Determine the (X, Y) coordinate at the center of the cell enclosing the given text.  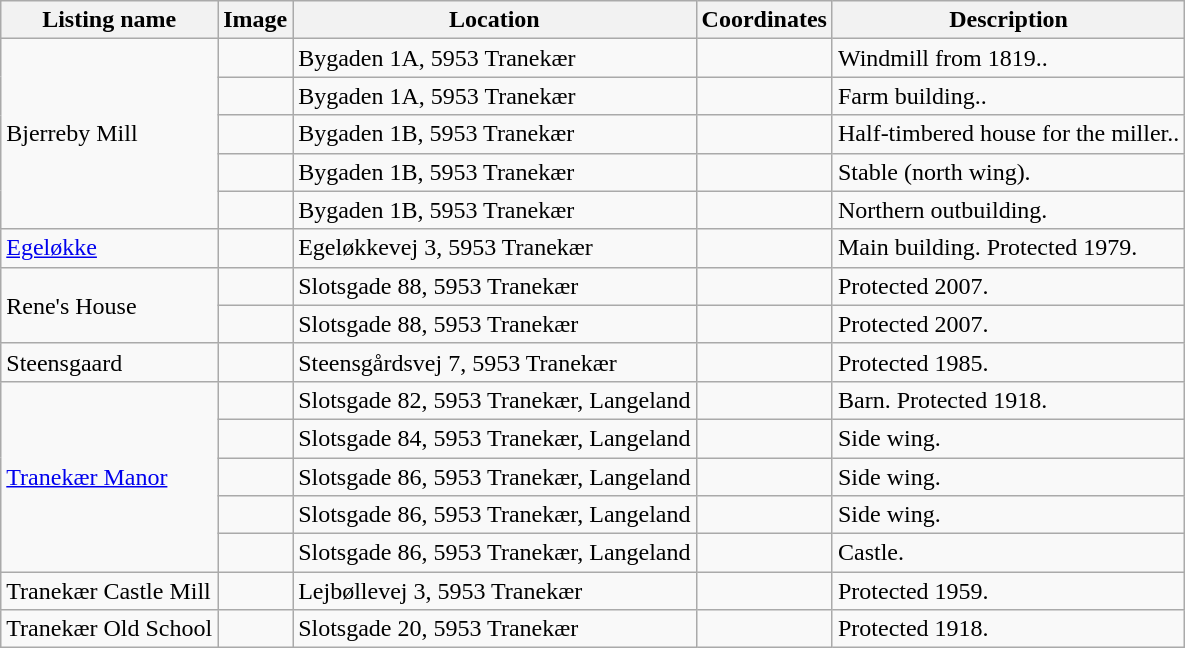
Lejbøllevej 3, 5953 Tranekær (494, 591)
Tranekær Castle Mill (110, 591)
Egeløkke (110, 248)
Slotsgade 82, 5953 Tranekær, Langeland (494, 400)
Half-timbered house for the miller.. (1008, 134)
Bjerreby Mill (110, 134)
Protected 1985. (1008, 362)
Rene's House (110, 305)
Castle. (1008, 553)
Northern outbuilding. (1008, 210)
Listing name (110, 20)
Windmill from 1819.. (1008, 58)
Protected 1918. (1008, 629)
Description (1008, 20)
Stable (north wing). (1008, 172)
Steensgårdsvej 7, 5953 Tranekær (494, 362)
Tranekær Manor (110, 476)
Tranekær Old School (110, 629)
Egeløkkevej 3, 5953 Tranekær (494, 248)
Steensgaard (110, 362)
Location (494, 20)
Protected 1959. (1008, 591)
Slotsgade 20, 5953 Tranekær (494, 629)
Image (256, 20)
Barn. Protected 1918. (1008, 400)
Slotsgade 84, 5953 Tranekær, Langeland (494, 438)
Coordinates (764, 20)
Main building. Protected 1979. (1008, 248)
Farm building.. (1008, 96)
